Scan for the cell matching the given text and deliver its (X, Y) coordinate at center. 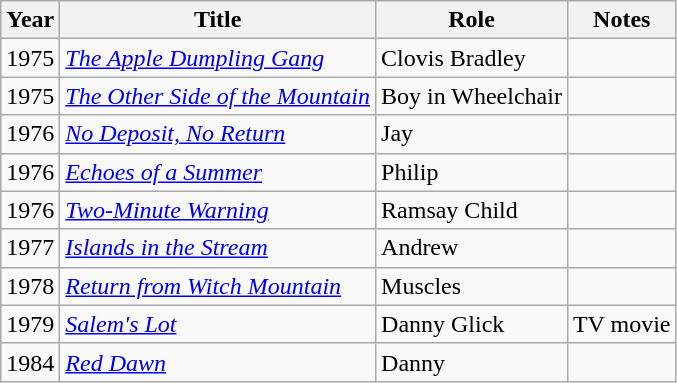
Ramsay Child (472, 210)
Two-Minute Warning (218, 210)
Philip (472, 172)
1979 (30, 324)
Clovis Bradley (472, 58)
Red Dawn (218, 362)
The Other Side of the Mountain (218, 96)
1977 (30, 248)
Boy in Wheelchair (472, 96)
Muscles (472, 286)
No Deposit, No Return (218, 134)
1984 (30, 362)
Jay (472, 134)
The Apple Dumpling Gang (218, 58)
Andrew (472, 248)
TV movie (622, 324)
Title (218, 20)
Islands in the Stream (218, 248)
Echoes of a Summer (218, 172)
Danny (472, 362)
Notes (622, 20)
Year (30, 20)
Salem's Lot (218, 324)
Role (472, 20)
1978 (30, 286)
Danny Glick (472, 324)
Return from Witch Mountain (218, 286)
